Determine the (x, y) coordinate at the center of the cell enclosing the given text.  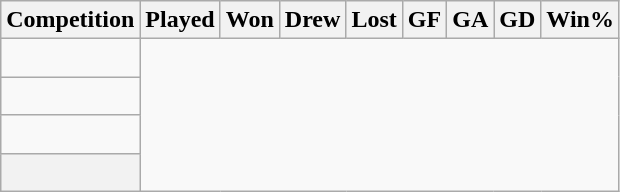
Drew (312, 20)
GF (424, 20)
GA (470, 20)
Win% (580, 20)
Lost (374, 20)
Competition (70, 20)
Won (250, 20)
Played (180, 20)
GD (518, 20)
